Detect which cell encompasses the target text, then output its [X, Y] center coordinate. 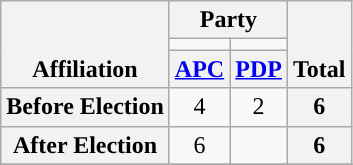
Affiliation [86, 44]
Before Election [86, 107]
APC [199, 69]
2 [259, 107]
Party [228, 20]
Total [319, 44]
After Election [86, 145]
4 [199, 107]
PDP [259, 69]
